Extract the (X, Y) coordinate from the center of the cell holding the provided text.  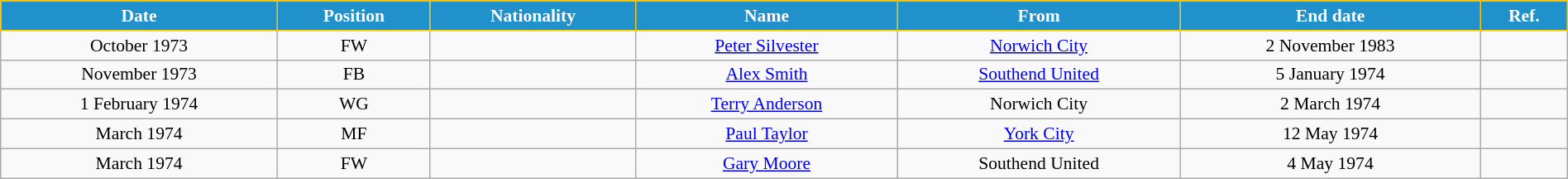
1 February 1974 (139, 104)
5 January 1974 (1331, 75)
WG (354, 104)
York City (1039, 134)
Alex Smith (767, 75)
End date (1331, 16)
Date (139, 16)
Nationality (533, 16)
October 1973 (139, 46)
From (1039, 16)
2 March 1974 (1331, 104)
Ref. (1523, 16)
MF (354, 134)
FB (354, 75)
November 1973 (139, 75)
Paul Taylor (767, 134)
Position (354, 16)
Peter Silvester (767, 46)
4 May 1974 (1331, 163)
2 November 1983 (1331, 46)
Gary Moore (767, 163)
Name (767, 16)
12 May 1974 (1331, 134)
Terry Anderson (767, 104)
